From the cell containing the given text, extract its center point as [x, y] coordinate. 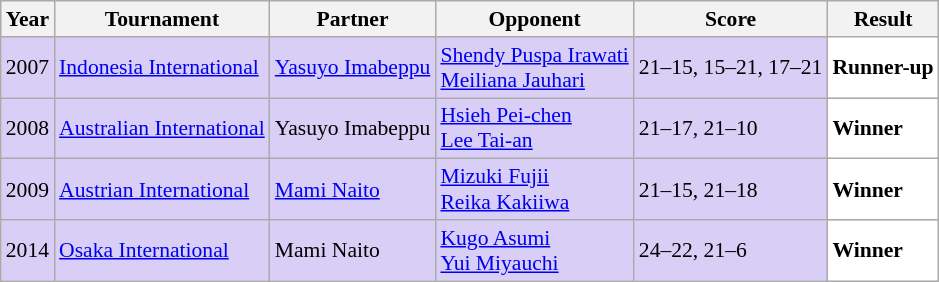
Austrian International [162, 190]
Result [882, 19]
2007 [28, 68]
Partner [353, 19]
Tournament [162, 19]
Runner-up [882, 68]
24–22, 21–6 [731, 250]
Australian International [162, 128]
Year [28, 19]
Score [731, 19]
Mizuki Fujii Reika Kakiiwa [534, 190]
21–17, 21–10 [731, 128]
Indonesia International [162, 68]
21–15, 15–21, 17–21 [731, 68]
Shendy Puspa Irawati Meiliana Jauhari [534, 68]
2008 [28, 128]
Opponent [534, 19]
Kugo Asumi Yui Miyauchi [534, 250]
21–15, 21–18 [731, 190]
2009 [28, 190]
Osaka International [162, 250]
2014 [28, 250]
Hsieh Pei-chen Lee Tai-an [534, 128]
